Provide the [x, y] coordinate of the cell's center where the given text is located.  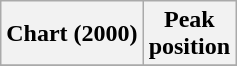
Chart (2000) [72, 34]
Peak position [189, 34]
